Scan for the cell matching the given text and deliver its (x, y) coordinate at center. 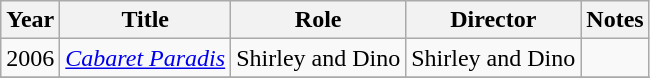
Director (494, 20)
Role (318, 20)
Notes (615, 20)
Cabaret Paradis (146, 58)
Title (146, 20)
2006 (30, 58)
Year (30, 20)
